Identify which cell holds the provided text, then report its [X, Y] central coordinate. 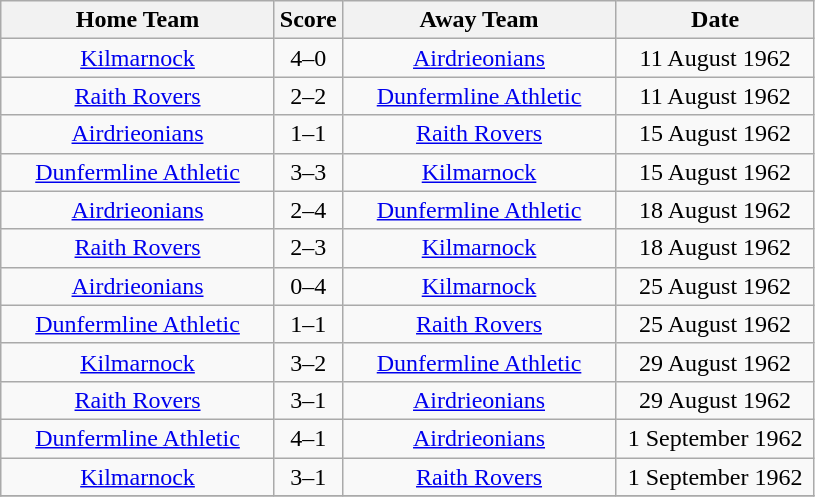
3–3 [308, 172]
Score [308, 20]
2–3 [308, 248]
3–2 [308, 362]
Date [716, 20]
0–4 [308, 286]
2–2 [308, 96]
4–1 [308, 438]
4–0 [308, 58]
Home Team [138, 20]
2–4 [308, 210]
Away Team [479, 20]
